Scan for the cell matching the given text and deliver its [x, y] coordinate at center. 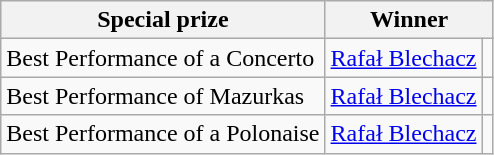
Best Performance of a Polonaise [163, 134]
Best Performance of a Concerto [163, 58]
Winner [409, 20]
Best Performance of Mazurkas [163, 96]
Special prize [163, 20]
